Capture the cell that displays the provided text and extract its [X, Y] central coordinate. 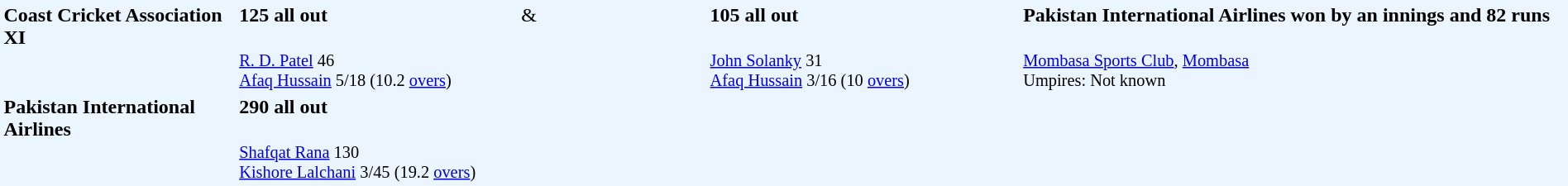
Pakistan International Airlines won by an innings and 82 runs [1293, 15]
Pakistan International Airlines [119, 139]
& [614, 15]
290 all out [378, 107]
105 all out [864, 15]
125 all out [378, 15]
Coast Cricket Association XI [119, 47]
Shafqat Rana 130 Kishore Lalchani 3/45 (19.2 overs) [378, 152]
Mombasa Sports Club, Mombasa Umpires: Not known [1293, 107]
R. D. Patel 46 Afaq Hussain 5/18 (10.2 overs) [378, 61]
John Solanky 31 Afaq Hussain 3/16 (10 overs) [864, 61]
